From the cell containing the given text, extract its center point as [X, Y] coordinate. 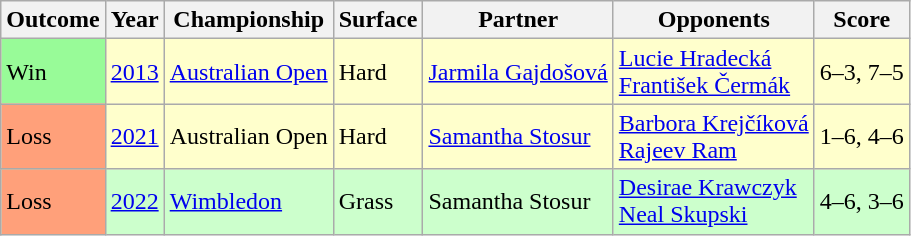
Year [134, 20]
Outcome [53, 20]
Championship [248, 20]
Jarmila Gajdošová [518, 72]
6–3, 7–5 [862, 72]
Desirae Krawczyk Neal Skupski [714, 202]
Lucie Hradecká František Čermák [714, 72]
2022 [134, 202]
Partner [518, 20]
Barbora Krejčíková Rajeev Ram [714, 136]
2013 [134, 72]
Opponents [714, 20]
Win [53, 72]
4–6, 3–6 [862, 202]
Grass [378, 202]
Surface [378, 20]
Wimbledon [248, 202]
Score [862, 20]
2021 [134, 136]
1–6, 4–6 [862, 136]
